Search for the cell housing the specified text and yield its [x, y] center coordinate. 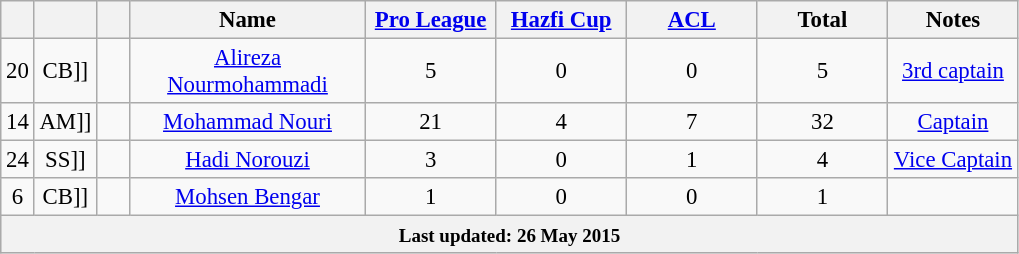
Pro League [430, 20]
20 [18, 72]
AM]] [65, 122]
3rd captain [954, 72]
14 [18, 122]
3 [430, 160]
32 [822, 122]
Last updated: 26 May 2015 [510, 235]
Hazfi Cup [562, 20]
Mohsen Bengar [248, 197]
ACL [692, 20]
Hadi Norouzi [248, 160]
Alireza Nourmohammadi [248, 72]
21 [430, 122]
7 [692, 122]
Notes [954, 20]
Total [822, 20]
Name [248, 20]
Captain [954, 122]
24 [18, 160]
6 [18, 197]
Mohammad Nouri [248, 122]
Vice Captain [954, 160]
SS]] [65, 160]
